Return the (X, Y) coordinate for the center point of the cell that contains the specified text.  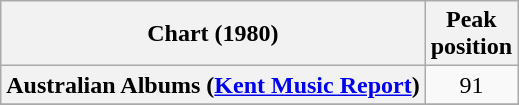
Peakposition (471, 34)
Chart (1980) (213, 34)
Australian Albums (Kent Music Report) (213, 85)
91 (471, 85)
